Locate the cell with the specified text and output its (x, y) center coordinate. 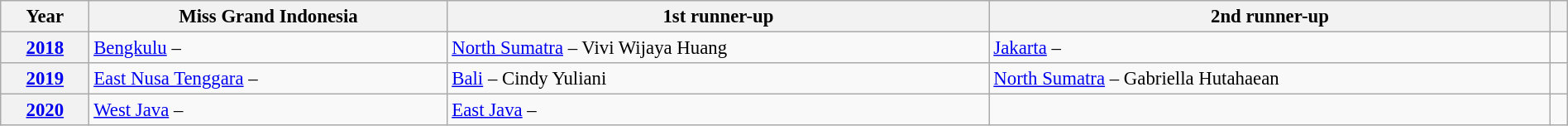
2019 (45, 79)
Bengkulu – (268, 48)
2020 (45, 110)
West Java – (268, 110)
2018 (45, 48)
2nd runner-up (1270, 17)
Year (45, 17)
East Nusa Tenggara – (268, 79)
Jakarta – (1270, 48)
Bali – Cindy Yuliani (718, 79)
1st runner-up (718, 17)
North Sumatra – Vivi Wijaya Huang (718, 48)
North Sumatra – Gabriella Hutahaean (1270, 79)
East Java – (718, 110)
Miss Grand Indonesia (268, 17)
